Pinpoint the cell where the given text exists, returning its (X, Y) midpoint coordinate. 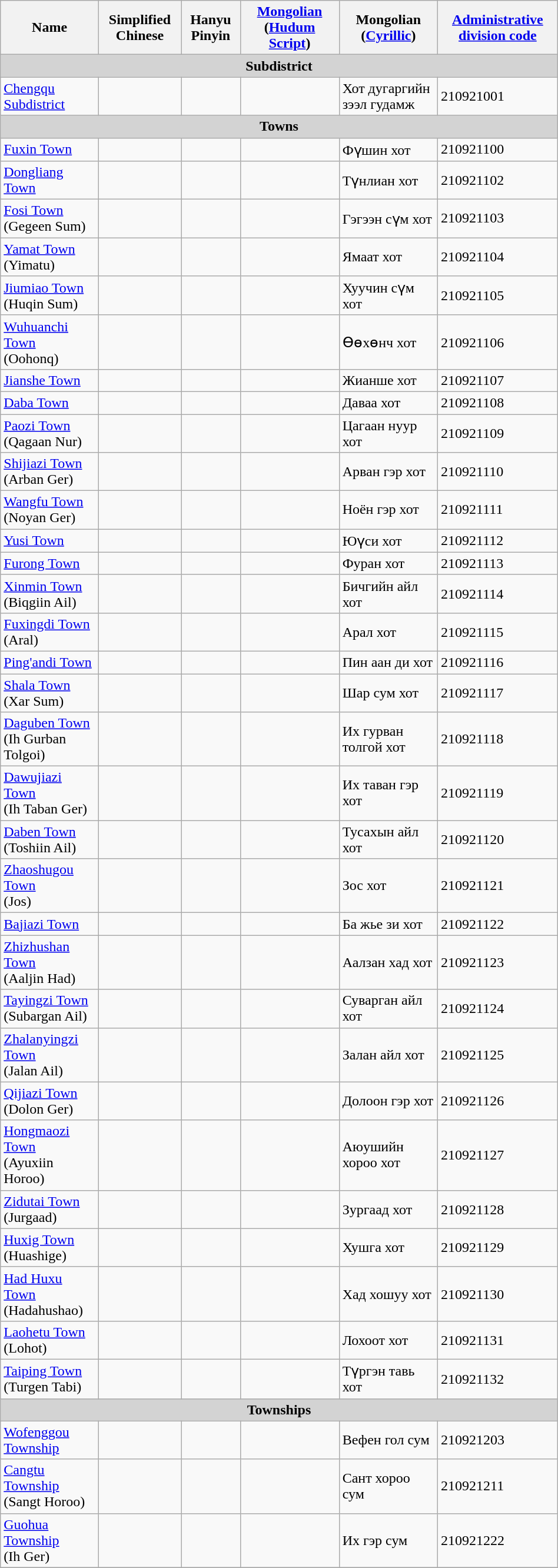
210921125 (498, 1055)
Залан айл хот (388, 1055)
210921211 (498, 1486)
Cangtu Township(Sangt Horoo) (49, 1486)
Ping'andi Town (49, 662)
Цагаан нуур хот (388, 433)
Их гэр сум (388, 1540)
Townships (279, 1410)
Simplified Chinese (139, 28)
Xinmin Town(Biqgiin Ail) (49, 593)
Zhalanyingzi Town(Jalan Ail) (49, 1055)
Mongolian (Hudum Script) (290, 28)
210921104 (498, 257)
Qijiazi Town(Dolon Ger) (49, 1101)
Fuxingdi Town(Aral) (49, 632)
210921106 (498, 342)
210921122 (498, 924)
Бичгийн айл хот (388, 593)
Jiumiao Town(Huqin Sum) (49, 295)
210921116 (498, 662)
Шар сум хот (388, 692)
210921129 (498, 1248)
Furong Town (49, 563)
Хот дугаргийн зээл гудамж (388, 97)
210921119 (498, 793)
Сант хороо сум (388, 1486)
Daba Town (49, 403)
210921126 (498, 1101)
Юүси хот (388, 541)
Пин аан ди хот (388, 662)
210921117 (498, 692)
Daguben Town(Ih Gurban Tolgoi) (49, 739)
Арал хот (388, 632)
Taiping Town(Turgen Tabi) (49, 1378)
Huxig Town(Huashige) (49, 1248)
210921113 (498, 563)
Ноён гэр хот (388, 510)
Tayingzi Town(Subargan Ail) (49, 1009)
Хушга хот (388, 1248)
Yamat Town(Yimatu) (49, 257)
210921114 (498, 593)
Их гурван толгой хот (388, 739)
210921107 (498, 380)
210921123 (498, 962)
Zidutai Town(Jurgaad) (49, 1209)
210921222 (498, 1540)
210921130 (498, 1294)
Fosi Town(Gegeen Sum) (49, 219)
Zhaoshugou Town(Jos) (49, 886)
Chengqu Subdistrict (49, 97)
Wuhuanchi Town(Oohonq) (49, 342)
Фүшин хот (388, 150)
Түнлиан хот (388, 180)
Fuxin Town (49, 150)
Mongolian (Cyrillic) (388, 28)
Yusi Town (49, 541)
Ямаат хот (388, 257)
Name (49, 28)
Had Huxu Town(Hadahushao) (49, 1294)
Вефен гол сум (388, 1440)
210921111 (498, 510)
Subdistrict (279, 66)
210921118 (498, 739)
Laohetu Town(Lohot) (49, 1340)
Зургаад хот (388, 1209)
Даваа хот (388, 403)
210921110 (498, 472)
Долоон гэр хот (388, 1101)
Paozi Town(Qagaan Nur) (49, 433)
210921121 (498, 886)
210921102 (498, 180)
Wofenggou Township (49, 1440)
210921001 (498, 97)
210921131 (498, 1340)
Зос хот (388, 886)
Хуучин сүм хот (388, 295)
210921127 (498, 1155)
Лохоот хот (388, 1340)
210921124 (498, 1009)
Аалзан хад хот (388, 962)
Dawujiazi Town(Ih Taban Ger) (49, 793)
Хад хошуу хот (388, 1294)
Жианше хот (388, 380)
Dongliang Town (49, 180)
Өөхөнч хот (388, 342)
210921108 (498, 403)
Hongmaozi Town(Ayuxiin Horoo) (49, 1155)
Zhizhushan Town(Aaljin Had) (49, 962)
Тусахын айл хот (388, 839)
210921100 (498, 150)
Ба жье зи хот (388, 924)
210921112 (498, 541)
210921109 (498, 433)
210921103 (498, 219)
210921120 (498, 839)
Фуран хот (388, 563)
210921105 (498, 295)
210921128 (498, 1209)
Jianshe Town (49, 380)
Аюушийн хороо хот (388, 1155)
210921132 (498, 1378)
Их таван гэр хот (388, 793)
Bajiazi Town (49, 924)
210921115 (498, 632)
Towns (279, 127)
Guohua Township(Ih Ger) (49, 1540)
Суварган айл хот (388, 1009)
Daben Town(Toshiin Ail) (49, 839)
Арван гэр хот (388, 472)
210921203 (498, 1440)
Shijiazi Town(Arban Ger) (49, 472)
Shala Town(Xar Sum) (49, 692)
Түргэн тавь хот (388, 1378)
Administrative division code (498, 28)
Wangfu Town(Noyan Ger) (49, 510)
Гэгээн сүм хот (388, 219)
Hanyu Pinyin (211, 28)
